For the text-containing cell, return its midpoint in (X, Y) coordinate format. 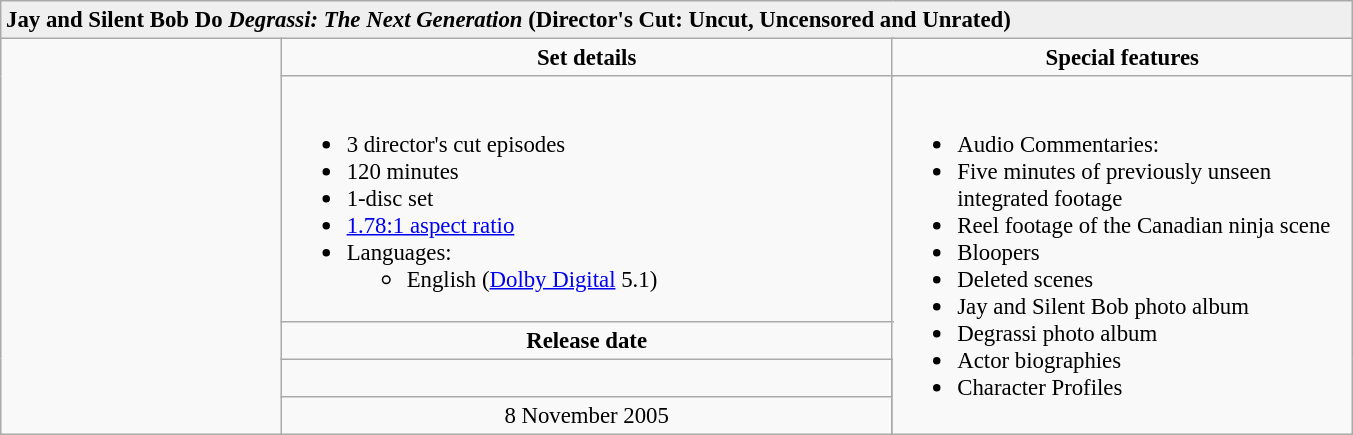
Set details (586, 58)
Jay and Silent Bob Do Degrassi: The Next Generation (Director's Cut: Uncut, Uncensored and Unrated) (677, 20)
Release date (586, 340)
Special features (1122, 58)
3 director's cut episodes120 minutes1-disc set1.78:1 aspect ratioLanguages:English (Dolby Digital 5.1) (586, 198)
8 November 2005 (586, 415)
